Locate the cell with the specified text and output its [X, Y] center coordinate. 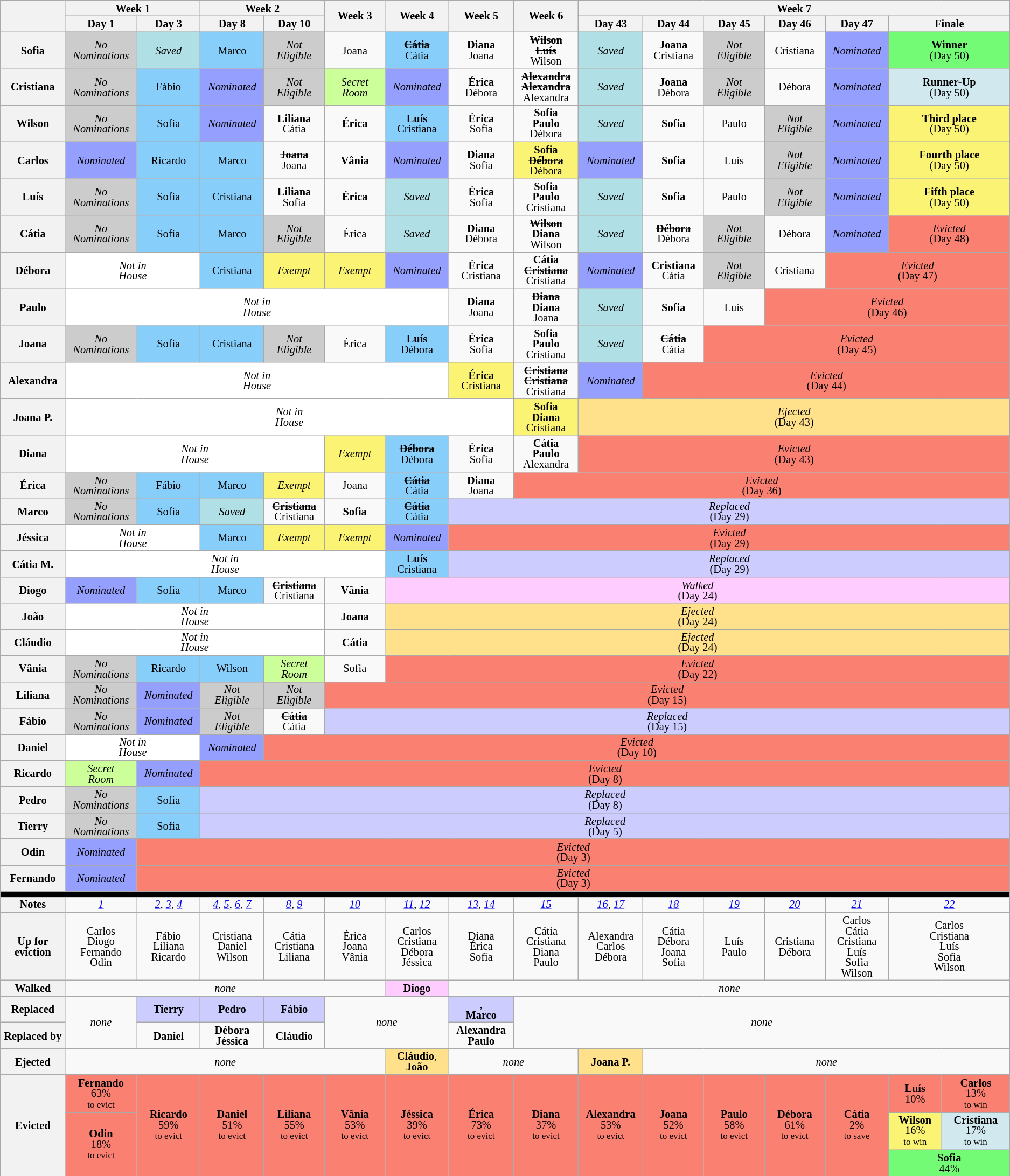
CátiaCristianaCristiana [546, 270]
Joana52%to evict [673, 1125]
CarlosCátiaCristianaLuísSofiaWilson [857, 947]
2, 3, 4 [169, 905]
Walked [33, 988]
Third place(Day 50) [949, 123]
Paulo58%to evict [734, 1125]
FábioLilianaRicardo [169, 947]
ÉricaJoanaVânia [354, 947]
JoanaDébora [673, 87]
Day 8 [232, 24]
WilsonDianaWilson [546, 233]
AlexandraAlexandraAlexandra [546, 87]
Ejected [33, 1062]
CátiaDéboraJoanaSofia [673, 947]
Alexandra [33, 380]
Liliana [33, 695]
8, 9 [294, 905]
11, 12 [417, 905]
AlexandraPaulo [481, 1035]
Jéssica39%to evict [417, 1125]
19 [734, 905]
Evicted [33, 1125]
Fifth place(Day 50) [949, 197]
Week 4 [417, 16]
Replaced [33, 1009]
Cátia M. [33, 563]
Liliana55%to evict [294, 1125]
Sofia44% [949, 1163]
Replaced(Day 15) [667, 720]
Replaced(Day 8) [605, 799]
Odin [33, 852]
Up foreviction [33, 947]
Day 10 [294, 24]
CátiaPauloAlexandra [546, 453]
LuísPaulo [734, 947]
CátiaCristianaDianaPaulo [546, 947]
22 [949, 905]
Day 47 [857, 24]
Replaced by [33, 1035]
Week 7 [794, 8]
SofiaPauloDébora [546, 123]
CátiaCristianaLiliana [294, 947]
Evicted(Day 36) [762, 486]
Jéssica [33, 537]
AlexandraCarlosDébora [611, 947]
4, 5, 6, 7 [232, 905]
Week 6 [546, 16]
Débora61%to evict [795, 1125]
LuísDébora [417, 344]
Carlos13%to win [976, 1094]
Evicted(Day 29) [729, 537]
Finale [949, 24]
DianaSofia [481, 160]
LilianaSofia [294, 197]
ÉricaDébora [481, 87]
Week 5 [481, 16]
Day 44 [673, 24]
Week 2 [263, 8]
Replaced(Day 5) [605, 826]
Carlos [33, 160]
Ejected(Day 43) [794, 417]
Evicted(Day 48) [949, 233]
Cátia2%to save [857, 1125]
JoanaJoana [294, 160]
SofiaDianaCristiana [546, 417]
Daniel51%to evict [232, 1125]
1 [101, 905]
Evicted(Day 47) [918, 270]
Cláudio,João [417, 1062]
Fernando63%to evict [101, 1094]
15 [546, 905]
Week 1 [133, 8]
Evicted(Day 45) [856, 344]
DianaDianaJoana [546, 307]
DianaÉricaSofia [481, 947]
CristianaCristianaCristiana [546, 380]
,Marco [481, 1009]
DéboraJéssica [232, 1035]
Day 43 [611, 24]
Evicted(Day 43) [794, 453]
Diana [33, 453]
Luís10% [915, 1094]
SofiaDéboraDébora [546, 160]
DianaDébora [481, 233]
Evicted(Day 46) [887, 307]
JoanaCristiana [673, 50]
Fourth place(Day 50) [949, 160]
CristianaDanielWilson [232, 947]
10 [354, 905]
João [33, 616]
Evicted(Day 22) [698, 669]
Evicted(Day 44) [826, 380]
16, 17 [611, 905]
Evicted(Day 8) [605, 773]
13, 14 [481, 905]
Day 3 [169, 24]
Day 1 [101, 24]
Evicted(Day 10) [637, 747]
Week 3 [354, 16]
Walked(Day 24) [698, 590]
Day 46 [795, 24]
WilsonLuísWilson [546, 50]
Fernando [33, 878]
Alexandra53%to evict [611, 1125]
Day 45 [734, 24]
Vânia53%to evict [354, 1125]
CarlosDiogoFernandoOdin [101, 947]
CristianaDébora [795, 947]
Evicted(Day 15) [667, 695]
Runner-Up(Day 50) [949, 87]
CristianaCátia [673, 270]
Ricardo59%to evict [169, 1125]
Cristiana17%to win [976, 1131]
Wilson16%to win [915, 1131]
LilianaCátia [294, 123]
18 [673, 905]
Winner(Day 50) [949, 50]
20 [795, 905]
Diana37%to evict [546, 1125]
CarlosCristianaDéboraJéssica [417, 947]
Notes [33, 905]
21 [857, 905]
CarlosCristianaLuísSofiaWilson [949, 947]
Odin18%to evict [101, 1144]
Érica73%to evict [481, 1125]
